From the cell containing the given text, extract its center point as [X, Y] coordinate. 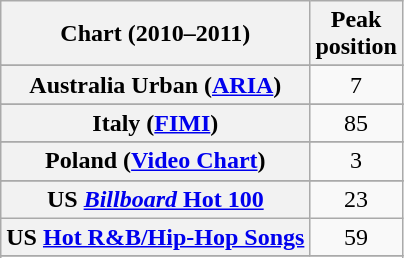
Italy (FIMI) [156, 123]
Australia Urban (ARIA) [156, 85]
Chart (2010–2011) [156, 34]
23 [356, 199]
Poland (Video Chart) [156, 161]
Peakposition [356, 34]
7 [356, 85]
US Hot R&B/Hip-Hop Songs [156, 237]
3 [356, 161]
59 [356, 237]
US Billboard Hot 100 [156, 199]
85 [356, 123]
